Return the (x, y) coordinate for the center point of the cell that contains the specified text.  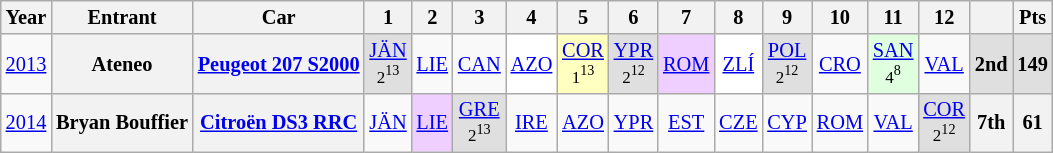
Ateneo (122, 64)
4 (532, 17)
Entrant (122, 17)
5 (583, 17)
2nd (992, 64)
2014 (26, 122)
2013 (26, 64)
EST (686, 122)
CZE (738, 122)
POL212 (786, 64)
GRE213 (480, 122)
Citroën DS3 RRC (279, 122)
3 (480, 17)
7th (992, 122)
CYP (786, 122)
8 (738, 17)
Pts (1032, 17)
YPR (634, 122)
61 (1032, 122)
12 (944, 17)
6 (634, 17)
9 (786, 17)
149 (1032, 64)
10 (840, 17)
1 (388, 17)
Bryan Bouffier (122, 122)
JÄN213 (388, 64)
IRE (532, 122)
7 (686, 17)
11 (893, 17)
YPR212 (634, 64)
COR212 (944, 122)
COR113 (583, 64)
JÄN (388, 122)
SAN48 (893, 64)
2 (432, 17)
CAN (480, 64)
CRO (840, 64)
Car (279, 17)
Peugeot 207 S2000 (279, 64)
ZLÍ (738, 64)
Year (26, 17)
